Return [x, y] of the center of cell containing provided text 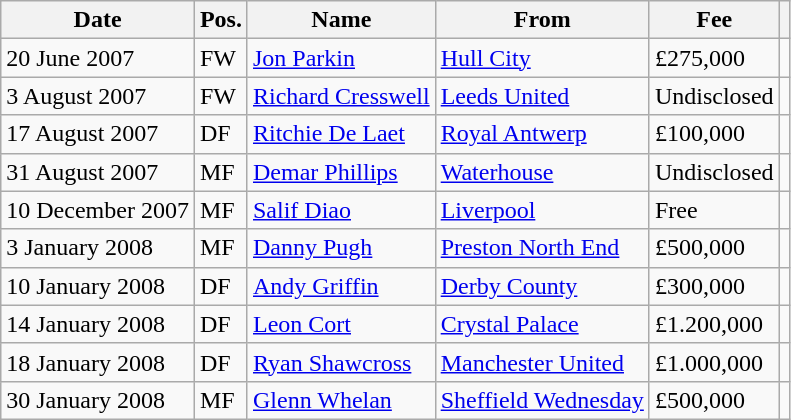
£100,000 [714, 134]
Jon Parkin [341, 58]
Pos. [220, 20]
Preston North End [542, 248]
Derby County [542, 286]
Fee [714, 20]
Manchester United [542, 362]
18 January 2008 [98, 362]
£1.200,000 [714, 324]
£1.000,000 [714, 362]
Royal Antwerp [542, 134]
14 January 2008 [98, 324]
Glenn Whelan [341, 400]
Ritchie De Laet [341, 134]
20 June 2007 [98, 58]
3 August 2007 [98, 96]
Demar Phillips [341, 172]
31 August 2007 [98, 172]
Ryan Shawcross [341, 362]
Danny Pugh [341, 248]
From [542, 20]
30 January 2008 [98, 400]
Hull City [542, 58]
Leeds United [542, 96]
Liverpool [542, 210]
Date [98, 20]
Free [714, 210]
Leon Cort [341, 324]
Andy Griffin [341, 286]
Waterhouse [542, 172]
3 January 2008 [98, 248]
£300,000 [714, 286]
Name [341, 20]
17 August 2007 [98, 134]
10 December 2007 [98, 210]
£275,000 [714, 58]
Sheffield Wednesday [542, 400]
10 January 2008 [98, 286]
Crystal Palace [542, 324]
Richard Cresswell [341, 96]
Salif Diao [341, 210]
